Search for the cell housing the specified text and yield its (X, Y) center coordinate. 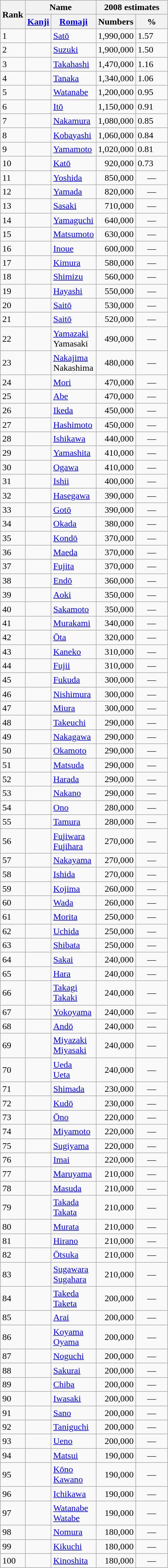
1.50 (152, 50)
66 (13, 993)
Hashimoto (74, 424)
86 (13, 1337)
Wada (74, 903)
0.91 (152, 107)
0.73 (152, 163)
Uchida (74, 931)
0.81 (152, 149)
Maruyama (74, 1174)
Ishida (74, 874)
58 (13, 874)
73 (13, 1117)
88 (13, 1370)
490,000 (116, 338)
530,000 (116, 305)
69 (13, 1046)
Mori (74, 382)
630,000 (116, 234)
Ichikawa (74, 1494)
440,000 (116, 439)
Hara (74, 974)
1,200,000 (116, 92)
74 (13, 1131)
NakajimaNakashima (74, 363)
89 (13, 1384)
60 (13, 903)
82 (13, 1255)
Murakami (74, 623)
15 (13, 234)
Matsui (74, 1455)
11 (13, 178)
380,000 (116, 524)
Ikeda (74, 410)
Itō (74, 107)
100 (13, 1561)
Aoki (74, 595)
Morita (74, 917)
Inoue (74, 249)
Abe (74, 396)
Nomura (74, 1532)
1,340,000 (116, 78)
46 (13, 694)
16 (13, 249)
Sakurai (74, 1370)
95 (13, 1475)
Miura (74, 708)
45 (13, 680)
71 (13, 1089)
Takeuchi (74, 723)
Katō (74, 163)
Andō (74, 1026)
31 (13, 481)
Ōtsuka (74, 1255)
820,000 (116, 192)
70 (13, 1069)
23 (13, 363)
1.16 (152, 64)
97 (13, 1513)
43 (13, 652)
7 (13, 121)
Kanji (38, 22)
Nishimura (74, 694)
Tanaka (74, 78)
78 (13, 1188)
Yamamoto (74, 149)
Shimizu (74, 277)
1.06 (152, 78)
Okada (74, 524)
92 (13, 1427)
Ōno (74, 1117)
21 (13, 319)
SugawaraSugahara (74, 1274)
17 (13, 263)
98 (13, 1532)
Arai (74, 1318)
59 (13, 889)
Matsuda (74, 765)
49 (13, 737)
Nakagawa (74, 737)
Ishii (74, 481)
38 (13, 581)
44 (13, 666)
29 (13, 453)
850,000 (116, 178)
Nakayama (74, 860)
Hirano (74, 1241)
3 (13, 64)
51 (13, 765)
KōnoKawano (74, 1475)
Kinoshita (74, 1561)
480,000 (116, 363)
8 (13, 135)
400,000 (116, 481)
79 (13, 1207)
Noguchi (74, 1356)
1,470,000 (116, 64)
560,000 (116, 277)
61 (13, 917)
Name (61, 7)
Romaji (74, 22)
Sano (74, 1413)
0.84 (152, 135)
Endō (74, 581)
18 (13, 277)
Sasaki (74, 206)
Iwasaki (74, 1398)
1,020,000 (116, 149)
10 (13, 163)
42 (13, 637)
0.95 (152, 92)
32 (13, 496)
Kimura (74, 263)
Fujita (74, 566)
550,000 (116, 291)
13 (13, 206)
Kudō (74, 1103)
75 (13, 1146)
Yokoyama (74, 1012)
85 (13, 1318)
1,900,000 (116, 50)
Rank (13, 15)
Takahashi (74, 64)
24 (13, 382)
26 (13, 410)
99 (13, 1546)
5 (13, 92)
Kondō (74, 538)
Okamoto (74, 751)
TakedaTaketa (74, 1298)
84 (13, 1298)
Imai (74, 1160)
90 (13, 1398)
55 (13, 822)
Masuda (74, 1188)
96 (13, 1494)
0.85 (152, 121)
34 (13, 524)
12 (13, 192)
UedaUeta (74, 1069)
1,080,000 (116, 121)
KoyamaOyama (74, 1337)
600,000 (116, 249)
67 (13, 1012)
Taniguchi (74, 1427)
Gotō (74, 510)
% (152, 22)
Harada (74, 779)
Kikuchi (74, 1546)
36 (13, 552)
28 (13, 439)
Kojima (74, 889)
Ishikawa (74, 439)
Numbers (116, 22)
WatanabeWatabe (74, 1513)
320,000 (116, 637)
91 (13, 1413)
37 (13, 566)
340,000 (116, 623)
Murata (74, 1227)
Yamaguchi (74, 220)
Hayashi (74, 291)
Matsumoto (74, 234)
Kaneko (74, 652)
87 (13, 1356)
2 (13, 50)
640,000 (116, 220)
Sakamoto (74, 609)
53 (13, 793)
83 (13, 1274)
6 (13, 107)
Hasegawa (74, 496)
Sugiyama (74, 1146)
FujiwaraFujihara (74, 841)
22 (13, 338)
Yoshida (74, 178)
52 (13, 779)
Yamada (74, 192)
41 (13, 623)
81 (13, 1241)
360,000 (116, 581)
Ōta (74, 637)
39 (13, 595)
Ueno (74, 1441)
520,000 (116, 319)
54 (13, 807)
80 (13, 1227)
64 (13, 960)
Suzuki (74, 50)
710,000 (116, 206)
Yamashita (74, 453)
YamazakiYamasaki (74, 338)
65 (13, 974)
14 (13, 220)
Ogawa (74, 467)
1 (13, 36)
27 (13, 424)
1,060,000 (116, 135)
57 (13, 860)
56 (13, 841)
77 (13, 1174)
TakagiTakaki (74, 993)
93 (13, 1441)
62 (13, 931)
47 (13, 708)
MiyazakiMiyasaki (74, 1046)
580,000 (116, 263)
Nakano (74, 793)
Miyamoto (74, 1131)
Shimada (74, 1089)
Fujii (74, 666)
35 (13, 538)
30 (13, 467)
20 (13, 305)
920,000 (116, 163)
1,150,000 (116, 107)
Tamura (74, 822)
Satō (74, 36)
1.57 (152, 36)
33 (13, 510)
4 (13, 78)
Chiba (74, 1384)
76 (13, 1160)
48 (13, 723)
50 (13, 751)
1,990,000 (116, 36)
Nakamura (74, 121)
68 (13, 1026)
Shibata (74, 945)
40 (13, 609)
TakadaTakata (74, 1207)
19 (13, 291)
63 (13, 945)
72 (13, 1103)
Sakai (74, 960)
9 (13, 149)
Fukuda (74, 680)
Maeda (74, 552)
25 (13, 396)
Ono (74, 807)
2008 estimates (132, 7)
94 (13, 1455)
Watanabe (74, 92)
Kobayashi (74, 135)
